Pinpoint the cell where the given text exists, returning its [x, y] midpoint coordinate. 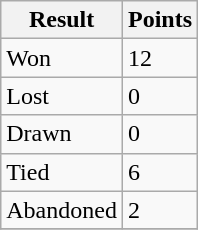
Abandoned [62, 210]
Lost [62, 96]
12 [160, 58]
2 [160, 210]
6 [160, 172]
Tied [62, 172]
Won [62, 58]
Result [62, 20]
Points [160, 20]
Drawn [62, 134]
